Find where the given text appears and provide that cell's center as (X, Y) coordinate. 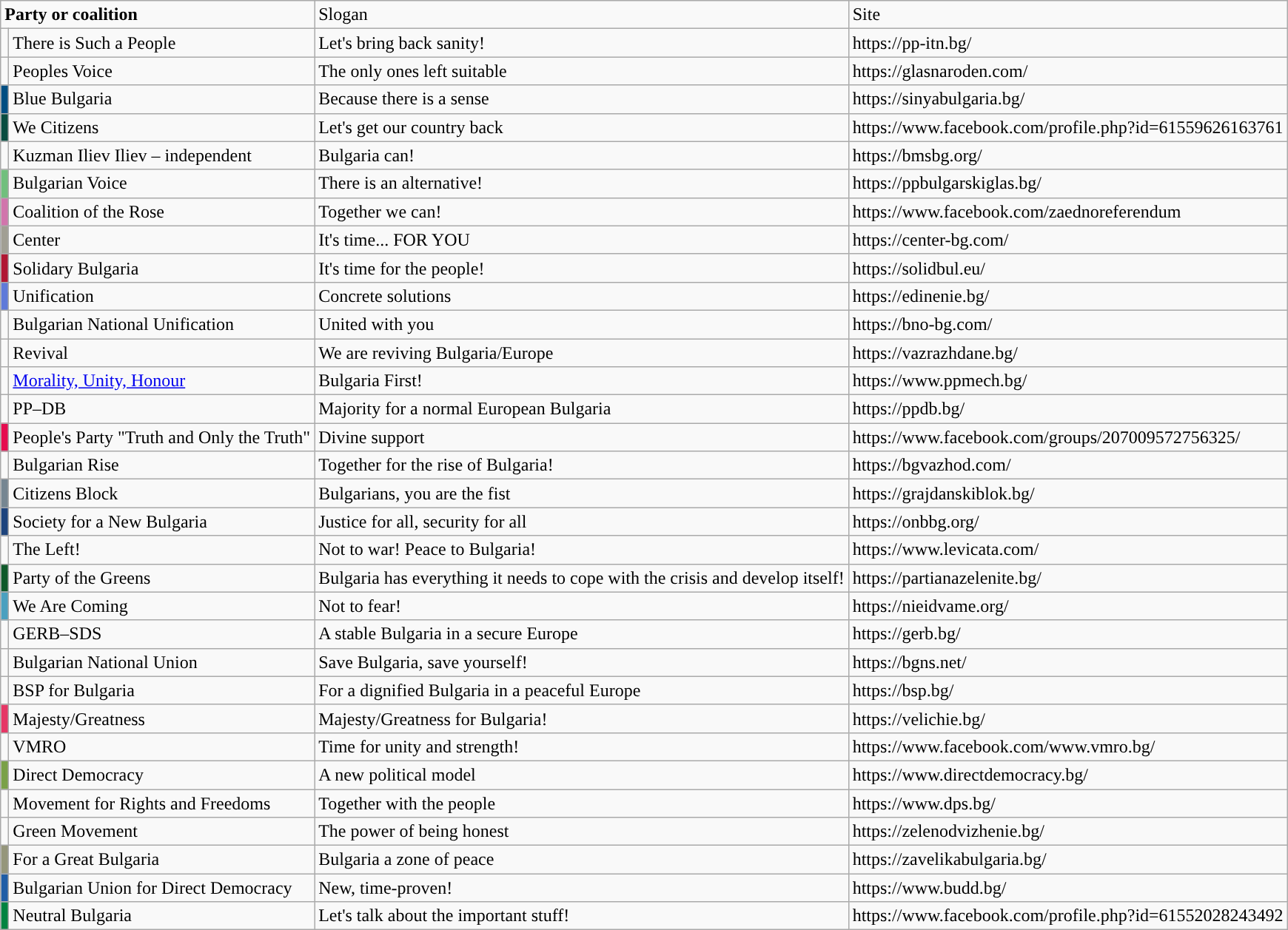
Solidary Bulgaria (161, 268)
https://solidbul.eu/ (1067, 268)
Let's talk about the important stuff! (582, 916)
Center (161, 240)
There is Such a People (161, 43)
For a dignified Bulgaria in a peaceful Europe (582, 690)
It's time for the people! (582, 268)
Unification (161, 296)
https://www.facebook.com/profile.php?id=61559626163761 (1067, 127)
A new political model (582, 775)
https://zelenodvizhenie.bg/ (1067, 832)
Green Movement (161, 832)
https://velichie.bg/ (1067, 718)
Bulgarian National Union (161, 662)
https://vazrazhdane.bg/ (1067, 353)
https://glasnaroden.com/ (1067, 71)
Majesty/Greatness (161, 718)
Bulgarian Voice (161, 183)
https://www.directdemocracy.bg/ (1067, 775)
https://www.ppmech.bg/ (1067, 381)
New, time-proven! (582, 888)
https://pp-itn.bg/ (1067, 43)
Together with the people (582, 803)
GERB–SDS (161, 634)
Kuzman Iliev Iliev – independent (161, 155)
https://onbbg.org/ (1067, 522)
Citizens Block (161, 493)
Together we can! (582, 212)
Peoples Voice (161, 71)
The Left! (161, 550)
The power of being honest (582, 832)
Justice for all, security for all (582, 522)
https://www.budd.bg/ (1067, 888)
Together for the rise of Bulgaria! (582, 465)
https://nieidvame.org/ (1067, 606)
https://www.facebook.com/www.vmro.bg/ (1067, 747)
It's time... FOR YOU (582, 240)
Save Bulgaria, save yourself! (582, 662)
Bulgarian Union for Direct Democracy (161, 888)
Coalition of the Rose (161, 212)
Society for a New Bulgaria (161, 522)
Bulgaria can! (582, 155)
Time for unity and strength! (582, 747)
Bulgarians, you are the fist (582, 493)
https://grajdanskiblok.bg/ (1067, 493)
https://bgns.net/ (1067, 662)
Not to fear! (582, 606)
We Are Coming (161, 606)
For a Great Bulgaria (161, 860)
Not to war! Peace to Bulgaria! (582, 550)
Blue Bulgaria (161, 99)
Party or coalition (158, 15)
Let's bring back sanity! (582, 43)
VMRO (161, 747)
https://www.facebook.com/profile.php?id=61552028243492 (1067, 916)
https://www.dps.bg/ (1067, 803)
https://sinyabulgaria.bg/ (1067, 99)
https://bno-bg.com/ (1067, 324)
Bulgaria a zone of peace (582, 860)
Direct Democracy (161, 775)
Site (1067, 15)
Let's get our country back (582, 127)
Slogan (582, 15)
https://partianazelenite.bg/ (1067, 578)
https://edinenie.bg/ (1067, 296)
Bulgarian Rise (161, 465)
https://ppbulgarskiglas.bg/ (1067, 183)
https://center-bg.com/ (1067, 240)
Because there is a sense (582, 99)
Revival (161, 353)
Divine support (582, 437)
Concrete solutions (582, 296)
Bulgaria First! (582, 381)
https://zavelikabulgaria.bg/ (1067, 860)
There is an alternative! (582, 183)
Movement for Rights and Freedoms (161, 803)
A stable Bulgaria in a secure Europe (582, 634)
Majesty/Greatness for Bulgaria! (582, 718)
https://www.levicata.com/ (1067, 550)
https://www.facebook.com/groups/207009572756325/ (1067, 437)
We Citizens (161, 127)
The only ones left suitable (582, 71)
We are reviving Bulgaria/Europe (582, 353)
Morality, Unity, Honour (161, 381)
https://gerb.bg/ (1067, 634)
People's Party "Truth and Only the Truth" (161, 437)
Majority for a normal European Bulgaria (582, 409)
BSP for Bulgaria (161, 690)
Party of the Greens (161, 578)
Neutral Bulgaria (161, 916)
https://ppdb.bg/ (1067, 409)
Bulgarian National Unification (161, 324)
https://bgvazhod.com/ (1067, 465)
https://www.facebook.com/zaednoreferendum (1067, 212)
United with you (582, 324)
Bulgaria has everything it needs to cope with the crisis and develop itself! (582, 578)
https://bsp.bg/ (1067, 690)
https://bmsbg.org/ (1067, 155)
PP–DB (161, 409)
